Search for the cell housing the specified text and yield its [x, y] center coordinate. 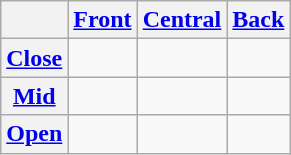
Central [182, 20]
Close [34, 58]
Open [34, 134]
Front [102, 20]
Mid [34, 96]
Back [258, 20]
